Extract the [x, y] coordinate from the center of the cell holding the provided text.  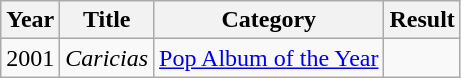
Caricias [107, 58]
Title [107, 20]
Pop Album of the Year [269, 58]
Year [30, 20]
Category [269, 20]
Result [422, 20]
2001 [30, 58]
